Extract the [x, y] coordinate from the center of the cell holding the provided text.  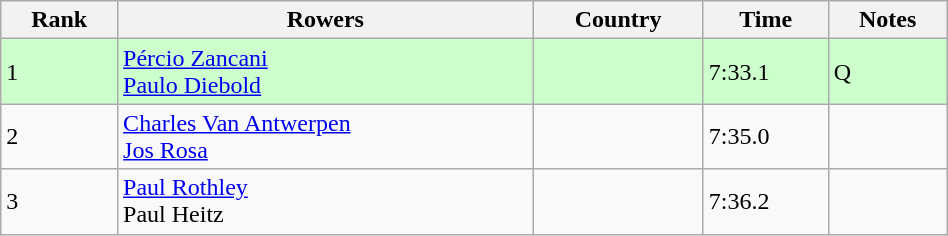
Paul RothleyPaul Heitz [326, 202]
2 [60, 136]
3 [60, 202]
1 [60, 72]
Pércio ZancaniPaulo Diebold [326, 72]
Q [888, 72]
Rowers [326, 20]
7:33.1 [766, 72]
Notes [888, 20]
7:36.2 [766, 202]
Time [766, 20]
Charles Van AntwerpenJos Rosa [326, 136]
Country [618, 20]
Rank [60, 20]
7:35.0 [766, 136]
